Extract the [x, y] coordinate from the center of the cell holding the provided text.  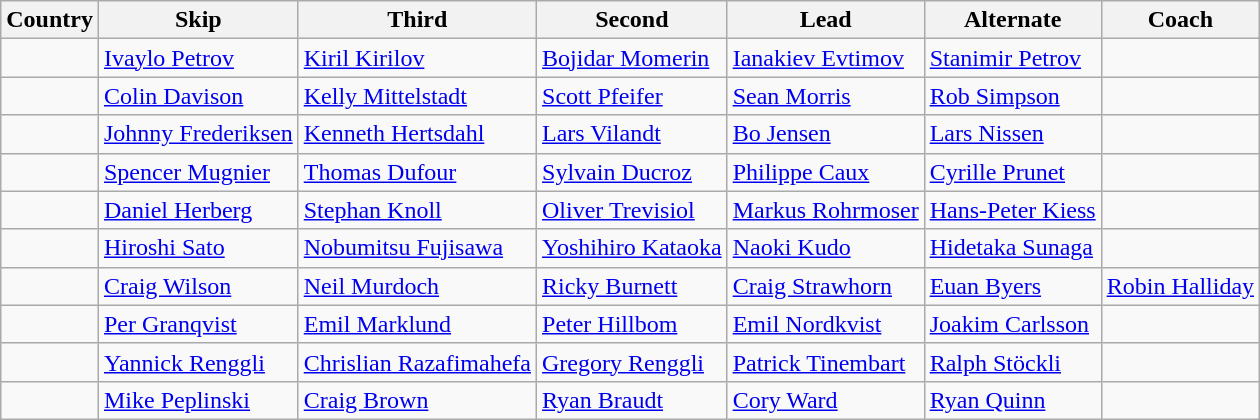
Bojidar Momerin [632, 58]
Scott Pfeifer [632, 96]
Robin Halliday [1180, 286]
Stephan Knoll [417, 210]
Cory Ward [826, 400]
Lead [826, 20]
Thomas Dufour [417, 172]
Neil Murdoch [417, 286]
Ryan Braudt [632, 400]
Joakim Carlsson [1012, 324]
Hidetaka Sunaga [1012, 248]
Rob Simpson [1012, 96]
Cyrille Prunet [1012, 172]
Gregory Renggli [632, 362]
Philippe Caux [826, 172]
Colin Davison [198, 96]
Kelly Mittelstadt [417, 96]
Daniel Herberg [198, 210]
Stanimir Petrov [1012, 58]
Hans-Peter Kiess [1012, 210]
Craig Brown [417, 400]
Kiril Kirilov [417, 58]
Spencer Mugnier [198, 172]
Oliver Trevisiol [632, 210]
Markus Rohrmoser [826, 210]
Bo Jensen [826, 134]
Hiroshi Sato [198, 248]
Chrislian Razafimahefa [417, 362]
Third [417, 20]
Lars Vilandt [632, 134]
Ralph Stöckli [1012, 362]
Mike Peplinski [198, 400]
Yoshihiro Kataoka [632, 248]
Euan Byers [1012, 286]
Ianakiev Evtimov [826, 58]
Johnny Frederiksen [198, 134]
Craig Strawhorn [826, 286]
Coach [1180, 20]
Per Granqvist [198, 324]
Kenneth Hertsdahl [417, 134]
Craig Wilson [198, 286]
Country [50, 20]
Sean Morris [826, 96]
Yannick Renggli [198, 362]
Emil Marklund [417, 324]
Patrick Tinembart [826, 362]
Sylvain Ducroz [632, 172]
Lars Nissen [1012, 134]
Emil Nordkvist [826, 324]
Ryan Quinn [1012, 400]
Ivaylo Petrov [198, 58]
Second [632, 20]
Naoki Kudo [826, 248]
Skip [198, 20]
Nobumitsu Fujisawa [417, 248]
Peter Hillbom [632, 324]
Alternate [1012, 20]
Ricky Burnett [632, 286]
